Return the (X, Y) coordinate for the center point of the cell that contains the specified text.  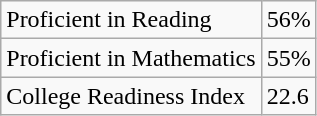
College Readiness Index (131, 96)
56% (288, 20)
Proficient in Reading (131, 20)
22.6 (288, 96)
55% (288, 58)
Proficient in Mathematics (131, 58)
